Determine the (X, Y) coordinate at the center of the cell enclosing the given text.  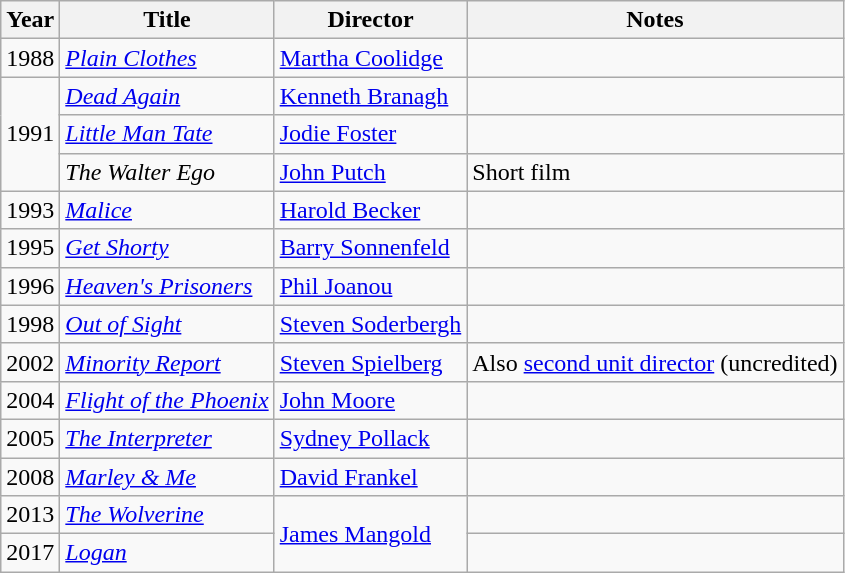
The Walter Ego (167, 172)
Steven Soderbergh (370, 324)
The Wolverine (167, 515)
Steven Spielberg (370, 362)
Year (30, 20)
2005 (30, 438)
2013 (30, 515)
Barry Sonnenfeld (370, 248)
Logan (167, 553)
Title (167, 20)
John Moore (370, 400)
Kenneth Branagh (370, 96)
Jodie Foster (370, 134)
Little Man Tate (167, 134)
1996 (30, 286)
Plain Clothes (167, 58)
Out of Sight (167, 324)
Also second unit director (uncredited) (655, 362)
Dead Again (167, 96)
John Putch (370, 172)
1988 (30, 58)
James Mangold (370, 534)
1998 (30, 324)
1995 (30, 248)
Director (370, 20)
Flight of the Phoenix (167, 400)
1993 (30, 210)
Notes (655, 20)
Marley & Me (167, 477)
Malice (167, 210)
2017 (30, 553)
Phil Joanou (370, 286)
David Frankel (370, 477)
Harold Becker (370, 210)
2008 (30, 477)
2002 (30, 362)
Heaven's Prisoners (167, 286)
Martha Coolidge (370, 58)
2004 (30, 400)
1991 (30, 134)
Sydney Pollack (370, 438)
Short film (655, 172)
The Interpreter (167, 438)
Get Shorty (167, 248)
Minority Report (167, 362)
